Output the (X, Y) coordinate of the center of the cell containing the given text.  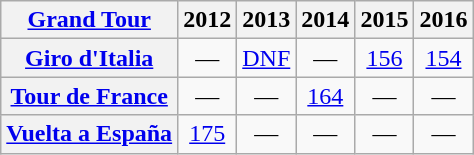
156 (384, 58)
2012 (208, 20)
154 (444, 58)
Giro d'Italia (90, 58)
2015 (384, 20)
DNF (266, 58)
2013 (266, 20)
Vuelta a España (90, 134)
164 (326, 96)
175 (208, 134)
2016 (444, 20)
Grand Tour (90, 20)
2014 (326, 20)
Tour de France (90, 96)
